Extract the [x, y] coordinate from the center of the cell holding the provided text.  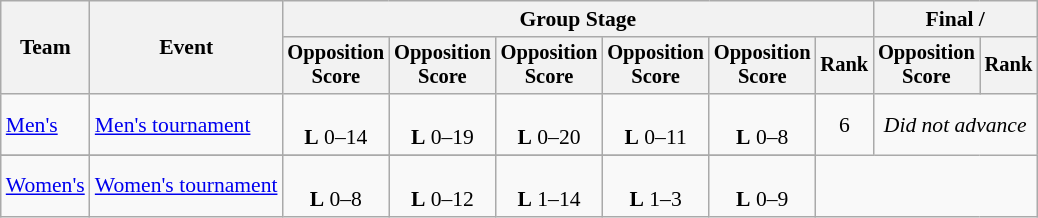
L 1–3 [656, 186]
Women's tournament [186, 186]
Group Stage [578, 19]
Event [186, 48]
Final / [955, 19]
L 0–19 [442, 124]
L 0–11 [656, 124]
L 1–14 [550, 186]
Men's tournament [186, 124]
Did not advance [955, 124]
Team [46, 48]
L 0–12 [442, 186]
6 [844, 124]
L 0–9 [762, 186]
Men's [46, 124]
Women's [46, 186]
L 0–20 [550, 124]
L 0–14 [336, 124]
